Extract the (x, y) coordinate from the center of the cell holding the provided text.  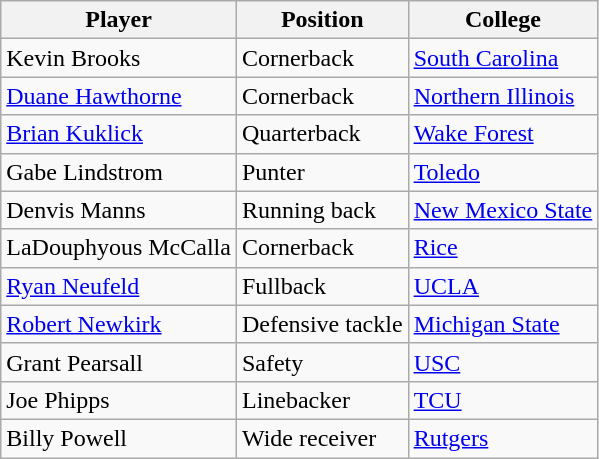
Billy Powell (119, 438)
New Mexico State (503, 210)
USC (503, 362)
Kevin Brooks (119, 58)
South Carolina (503, 58)
TCU (503, 400)
Ryan Neufeld (119, 286)
Safety (322, 362)
Duane Hawthorne (119, 96)
LaDouphyous McCalla (119, 248)
UCLA (503, 286)
Denvis Manns (119, 210)
Robert Newkirk (119, 324)
Northern Illinois (503, 96)
Wide receiver (322, 438)
Player (119, 20)
Running back (322, 210)
Fullback (322, 286)
Wake Forest (503, 134)
Position (322, 20)
Toledo (503, 172)
Punter (322, 172)
Michigan State (503, 324)
Joe Phipps (119, 400)
Rutgers (503, 438)
Brian Kuklick (119, 134)
Defensive tackle (322, 324)
College (503, 20)
Rice (503, 248)
Linebacker (322, 400)
Gabe Lindstrom (119, 172)
Quarterback (322, 134)
Grant Pearsall (119, 362)
